Identify which cell holds the provided text, then report its [X, Y] central coordinate. 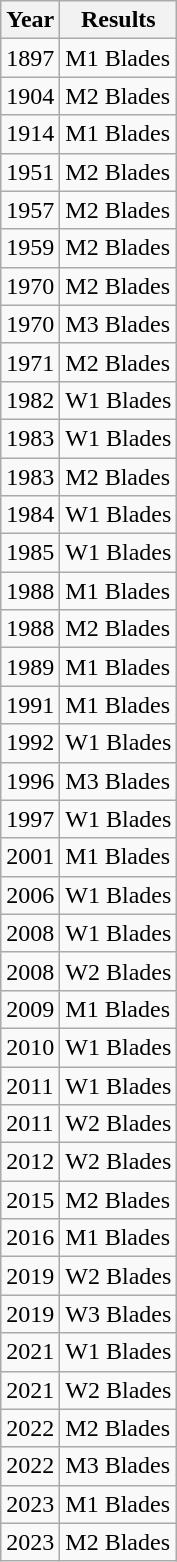
1957 [30, 210]
2009 [30, 1009]
Year [30, 20]
1991 [30, 705]
1984 [30, 515]
1996 [30, 781]
2012 [30, 1162]
Results [118, 20]
1992 [30, 743]
1985 [30, 553]
W3 Blades [118, 1314]
2006 [30, 895]
1997 [30, 819]
1959 [30, 248]
1951 [30, 172]
1971 [30, 362]
1914 [30, 134]
1982 [30, 400]
1904 [30, 96]
1989 [30, 667]
2010 [30, 1047]
2016 [30, 1238]
1897 [30, 58]
2001 [30, 857]
2015 [30, 1200]
